Locate the cell with the specified text and output its (X, Y) center coordinate. 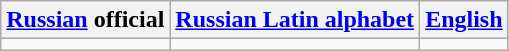
English (464, 20)
Russian official (86, 20)
Russian Latin alphabet (295, 20)
